Find where the given text appears and provide that cell's center as [x, y] coordinate. 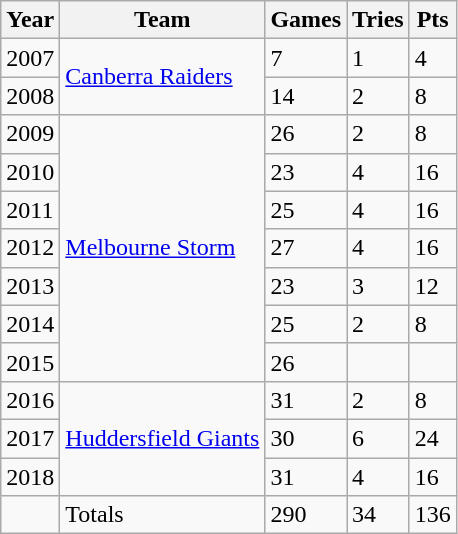
Pts [432, 20]
Canberra Raiders [162, 77]
Games [306, 20]
2014 [30, 324]
2015 [30, 362]
1 [378, 58]
14 [306, 96]
3 [378, 286]
2011 [30, 210]
Melbourne Storm [162, 248]
12 [432, 286]
Tries [378, 20]
290 [306, 515]
2013 [30, 286]
7 [306, 58]
Totals [162, 515]
34 [378, 515]
2008 [30, 96]
2010 [30, 172]
2017 [30, 438]
27 [306, 248]
30 [306, 438]
6 [378, 438]
2018 [30, 477]
2007 [30, 58]
24 [432, 438]
2016 [30, 400]
Year [30, 20]
Huddersfield Giants [162, 438]
2012 [30, 248]
136 [432, 515]
2009 [30, 134]
Team [162, 20]
